Pinpoint the cell where the given text exists, returning its [X, Y] midpoint coordinate. 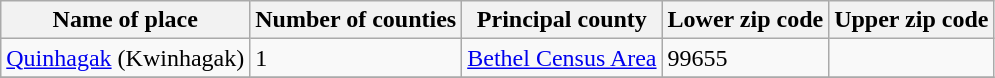
Principal county [562, 20]
Bethel Census Area [562, 58]
Quinhagak (Kwinhagak) [126, 58]
Upper zip code [912, 20]
Name of place [126, 20]
99655 [746, 58]
Lower zip code [746, 20]
Number of counties [356, 20]
1 [356, 58]
